Return (x, y) of the center of cell containing provided text 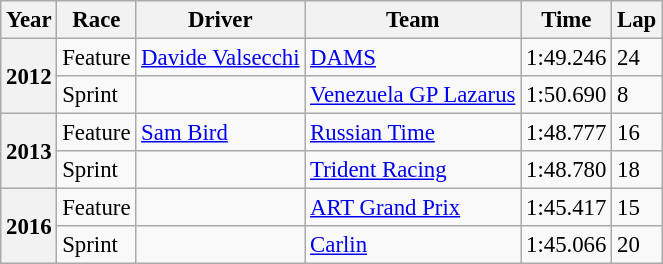
24 (637, 58)
1:48.780 (566, 170)
1:50.690 (566, 95)
Davide Valsecchi (220, 58)
Year (29, 20)
1:45.417 (566, 208)
Trident Racing (413, 170)
Lap (637, 20)
Race (96, 20)
ART Grand Prix (413, 208)
Carlin (413, 245)
20 (637, 245)
1:49.246 (566, 58)
1:45.066 (566, 245)
DAMS (413, 58)
15 (637, 208)
18 (637, 170)
Russian Time (413, 133)
2016 (29, 226)
8 (637, 95)
Driver (220, 20)
Time (566, 20)
Sam Bird (220, 133)
2013 (29, 152)
16 (637, 133)
Venezuela GP Lazarus (413, 95)
2012 (29, 76)
1:48.777 (566, 133)
Team (413, 20)
